Identify which cell holds the provided text, then report its (X, Y) central coordinate. 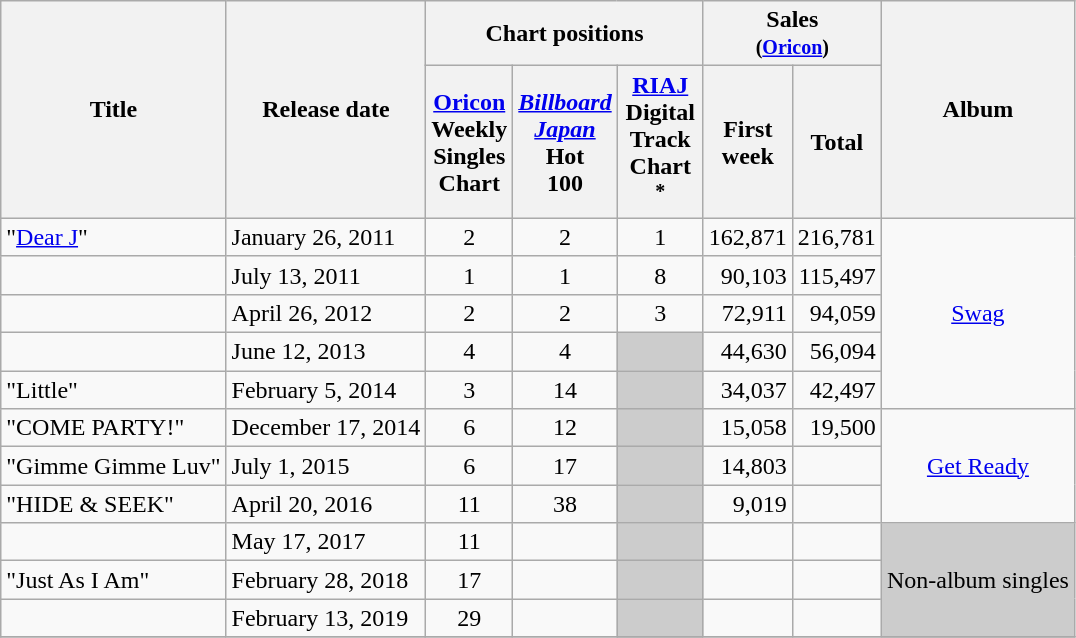
14,803 (748, 466)
Chart positions (565, 34)
72,911 (748, 313)
"Little" (114, 390)
216,781 (836, 237)
15,058 (748, 428)
12 (565, 428)
Firstweek (748, 142)
19,500 (836, 428)
Get Ready (978, 466)
8 (660, 275)
Sales(Oricon) (792, 34)
14 (565, 390)
34,037 (748, 390)
BillboardJapanHot100 (565, 142)
January 26, 2011 (326, 237)
June 12, 2013 (326, 352)
RIAJDigitalTrackChart* (660, 142)
Swag (978, 313)
February 28, 2018 (326, 580)
115,497 (836, 275)
9,019 (748, 504)
29 (470, 618)
February 13, 2019 (326, 618)
56,094 (836, 352)
July 13, 2011 (326, 275)
44,630 (748, 352)
"COME PARTY!" (114, 428)
Total (836, 142)
90,103 (748, 275)
"Dear J" (114, 237)
April 20, 2016 (326, 504)
162,871 (748, 237)
Album (978, 110)
"HIDE & SEEK" (114, 504)
Title (114, 110)
December 17, 2014 (326, 428)
July 1, 2015 (326, 466)
OriconWeeklySinglesChart (470, 142)
"Gimme Gimme Luv" (114, 466)
"Just As I Am" (114, 580)
April 26, 2012 (326, 313)
42,497 (836, 390)
May 17, 2017 (326, 542)
Non-album singles (978, 580)
94,059 (836, 313)
38 (565, 504)
February 5, 2014 (326, 390)
Release date (326, 110)
